Search for the cell housing the specified text and yield its [X, Y] center coordinate. 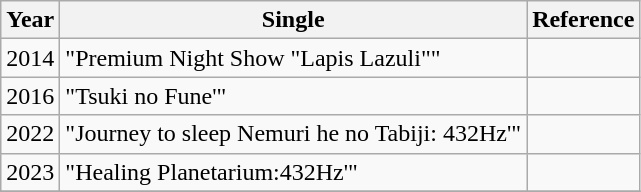
Year [30, 20]
Reference [584, 20]
2016 [30, 96]
"Healing Planetarium:432Hz'" [294, 172]
Single [294, 20]
"Journey to sleep Nemuri he no Tabiji: 432Hz'" [294, 134]
2022 [30, 134]
2014 [30, 58]
2023 [30, 172]
"Tsuki no Fune'" [294, 96]
"Premium Night Show "Lapis Lazuli"" [294, 58]
